Find where the given text appears and provide that cell's center as [x, y] coordinate. 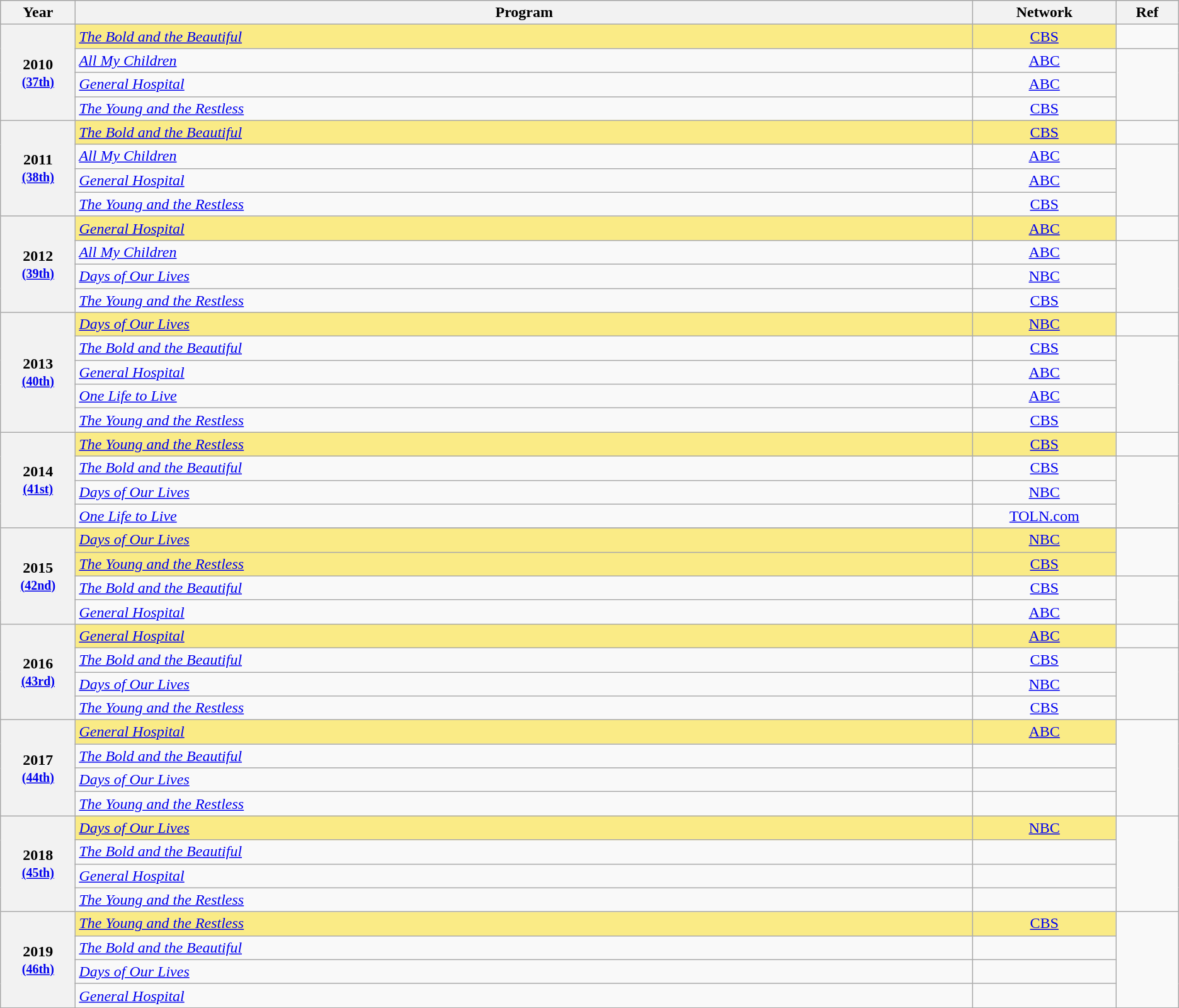
2013 (40th) [38, 372]
2015 (42nd) [38, 576]
2012 (39th) [38, 264]
Ref [1148, 13]
2018 (45th) [38, 864]
2019 (46th) [38, 959]
2011 (38th) [38, 168]
2017 (44th) [38, 768]
TOLN.com [1044, 516]
2010 (37th) [38, 72]
2016 (43rd) [38, 672]
Program [524, 13]
2014 (41st) [38, 480]
Year [38, 13]
Network [1044, 13]
